Pinpoint the cell where the given text exists, returning its (X, Y) midpoint coordinate. 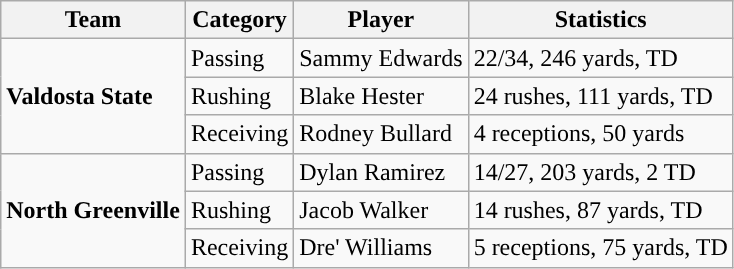
Statistics (600, 20)
Team (94, 20)
14 rushes, 87 yards, TD (600, 210)
14/27, 203 yards, 2 TD (600, 172)
5 receptions, 75 yards, TD (600, 248)
Rodney Bullard (381, 134)
Dylan Ramirez (381, 172)
24 rushes, 111 yards, TD (600, 96)
Jacob Walker (381, 210)
Dre' Williams (381, 248)
22/34, 246 yards, TD (600, 58)
Blake Hester (381, 96)
North Greenville (94, 210)
Category (239, 20)
Sammy Edwards (381, 58)
Valdosta State (94, 96)
4 receptions, 50 yards (600, 134)
Player (381, 20)
